Determine the [X, Y] coordinate at the center of the cell enclosing the given text.  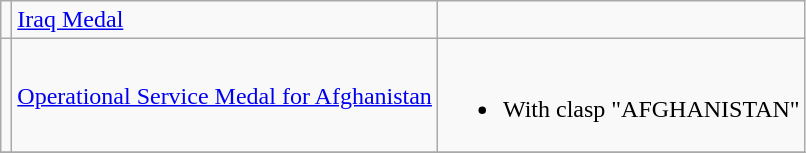
With clasp "AFGHANISTAN" [621, 96]
Operational Service Medal for Afghanistan [225, 96]
Iraq Medal [225, 20]
